Output the [X, Y] coordinate of the center of the cell containing the given text.  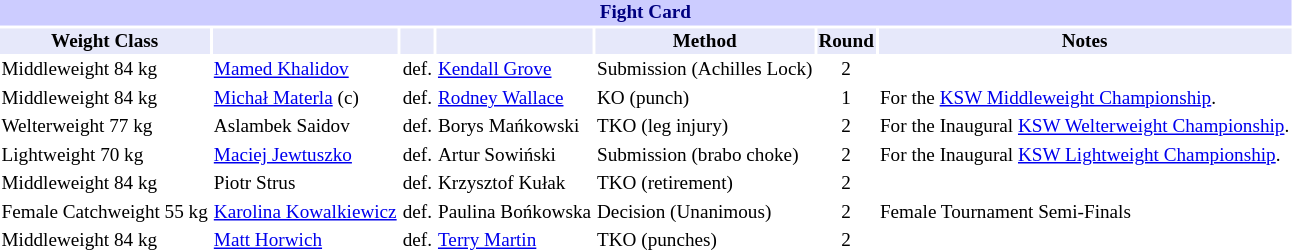
Borys Mańkowski [514, 127]
Fight Card [646, 13]
Female Tournament Semi-Finals [1084, 213]
Notes [1084, 41]
For the Inaugural KSW Welterweight Championship. [1084, 127]
Krzysztof Kułak [514, 184]
Method [705, 41]
Rodney Wallace [514, 99]
Weight Class [104, 41]
Kendall Grove [514, 70]
TKO (leg injury) [705, 127]
Aslambek Saidov [305, 127]
Submission (Achilles Lock) [705, 70]
Karolina Kowalkiewicz [305, 213]
Welterweight 77 kg [104, 127]
KO (punch) [705, 99]
For the Inaugural KSW Lightweight Championship. [1084, 155]
Paulina Bońkowska [514, 213]
Artur Sowiński [514, 155]
TKO (retirement) [705, 184]
Michał Materla (c) [305, 99]
Piotr Strus [305, 184]
Decision (Unanimous) [705, 213]
1 [846, 99]
Maciej Jewtuszko [305, 155]
Mamed Khalidov [305, 70]
Lightweight 70 kg [104, 155]
Female Catchweight 55 kg [104, 213]
Round [846, 41]
For the KSW Middleweight Championship. [1084, 99]
Submission (brabo choke) [705, 155]
